Find where the given text appears and provide that cell's center as [X, Y] coordinate. 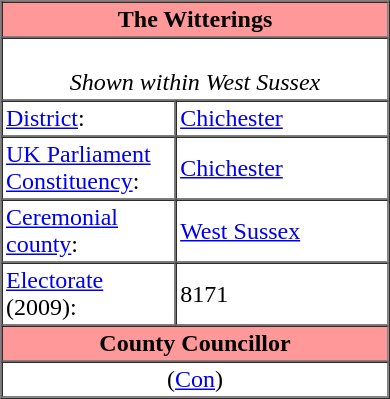
Electorate (2009): [89, 294]
District: [89, 118]
8171 [282, 294]
The Witterings [196, 20]
(Con) [196, 380]
Shown within West Sussex [196, 70]
Ceremonial county: [89, 232]
County Councillor [196, 344]
West Sussex [282, 232]
UK Parliament Constituency: [89, 168]
